For the text-containing cell, return its midpoint in [x, y] coordinate format. 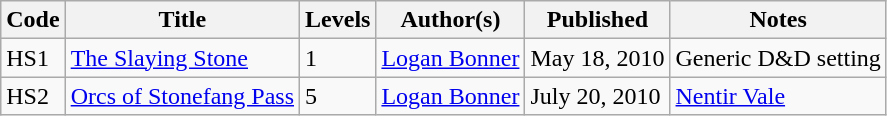
Published [598, 20]
The Slaying Stone [182, 58]
Nentir Vale [778, 96]
HS1 [33, 58]
Generic D&D setting [778, 58]
1 [338, 58]
Orcs of Stonefang Pass [182, 96]
Author(s) [450, 20]
Notes [778, 20]
May 18, 2010 [598, 58]
Code [33, 20]
HS2 [33, 96]
Title [182, 20]
5 [338, 96]
Levels [338, 20]
July 20, 2010 [598, 96]
